Identify which cell holds the provided text, then report its [X, Y] central coordinate. 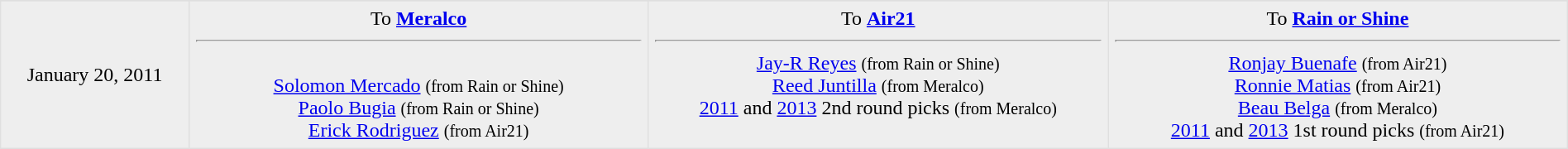
To Rain or ShineRonjay Buenafe (from Air21) Ronnie Matias (from Air21) Beau Belga (from Meralco) 2011 and 2013 1st round picks (from Air21) [1338, 74]
January 20, 2011 [95, 74]
To MeralcoSolomon Mercado (from Rain or Shine) Paolo Bugia (from Rain or Shine) Erick Rodriguez (from Air21) [418, 74]
To Air21Jay-R Reyes (from Rain or Shine) Reed Juntilla (from Meralco)2011 and 2013 2nd round picks (from Meralco) [878, 74]
